For the text-containing cell, return its midpoint in [x, y] coordinate format. 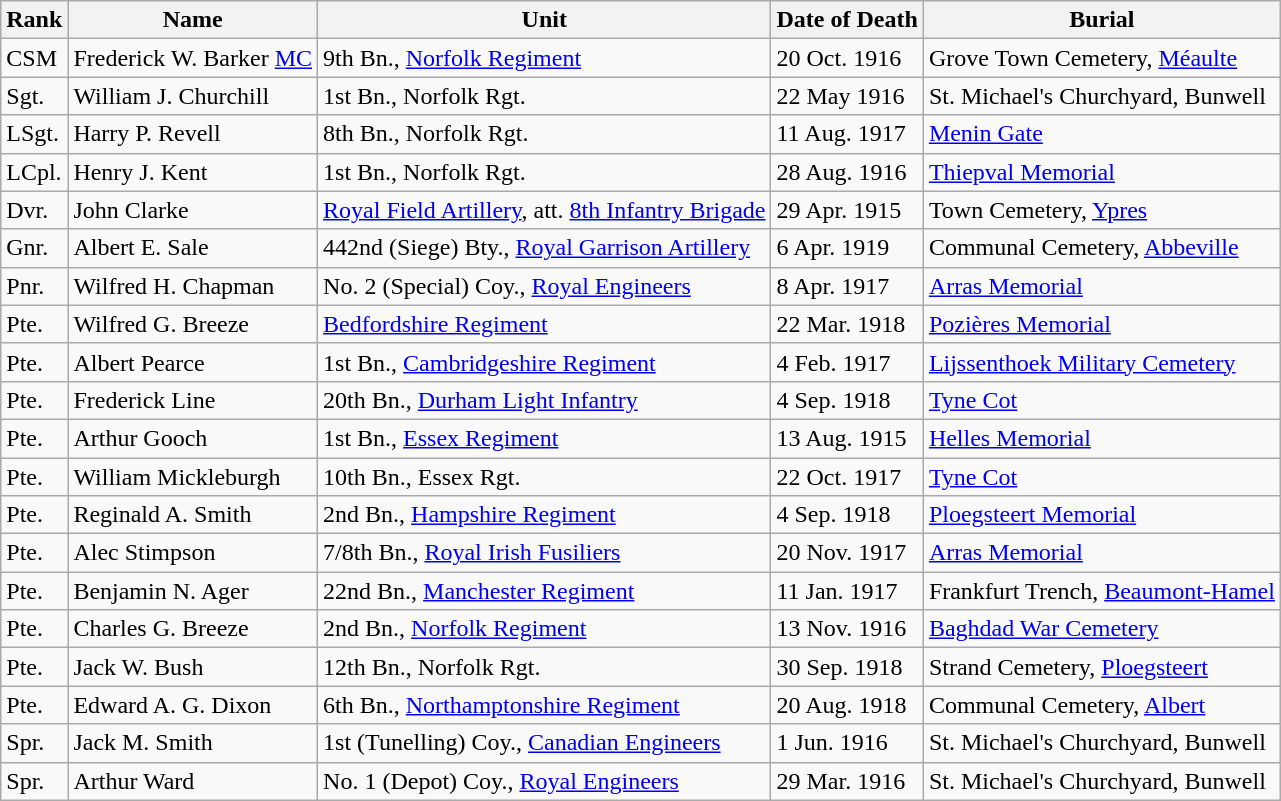
22 Mar. 1918 [847, 324]
20 Aug. 1918 [847, 705]
Ploegsteert Memorial [1102, 515]
13 Aug. 1915 [847, 438]
1st Bn., Essex Regiment [544, 438]
Lijssenthoek Military Cemetery [1102, 362]
8 Apr. 1917 [847, 286]
John Clarke [193, 210]
Dvr. [34, 210]
Rank [34, 20]
22 Oct. 1917 [847, 477]
30 Sep. 1918 [847, 667]
6 Apr. 1919 [847, 248]
12th Bn., Norfolk Rgt. [544, 667]
Menin Gate [1102, 134]
442nd (Siege) Bty., Royal Garrison Artillery [544, 248]
Bedfordshire Regiment [544, 324]
4 Feb. 1917 [847, 362]
No. 1 (Depot) Coy., Royal Engineers [544, 781]
8th Bn., Norfolk Rgt. [544, 134]
20 Nov. 1917 [847, 553]
Strand Cemetery, Ploegsteert [1102, 667]
Unit [544, 20]
Albert E. Sale [193, 248]
9th Bn., Norfolk Regiment [544, 58]
Frederick W. Barker MC [193, 58]
1st Bn., Cambridgeshire Regiment [544, 362]
Grove Town Cemetery, Méaulte [1102, 58]
11 Jan. 1917 [847, 591]
20th Bn., Durham Light Infantry [544, 400]
Jack W. Bush [193, 667]
Arthur Gooch [193, 438]
Edward A. G. Dixon [193, 705]
Albert Pearce [193, 362]
20 Oct. 1916 [847, 58]
Communal Cemetery, Abbeville [1102, 248]
Pozières Memorial [1102, 324]
6th Bn., Northamptonshire Regiment [544, 705]
Henry J. Kent [193, 172]
Frederick Line [193, 400]
Pnr. [34, 286]
Date of Death [847, 20]
Burial [1102, 20]
Helles Memorial [1102, 438]
13 Nov. 1916 [847, 629]
William J. Churchill [193, 96]
22nd Bn., Manchester Regiment [544, 591]
CSM [34, 58]
29 Apr. 1915 [847, 210]
Name [193, 20]
No. 2 (Special) Coy., Royal Engineers [544, 286]
Charles G. Breeze [193, 629]
LCpl. [34, 172]
28 Aug. 1916 [847, 172]
11 Aug. 1917 [847, 134]
Town Cemetery, Ypres [1102, 210]
Harry P. Revell [193, 134]
William Mickleburgh [193, 477]
Reginald A. Smith [193, 515]
Royal Field Artillery, att. 8th Infantry Brigade [544, 210]
Arthur Ward [193, 781]
Gnr. [34, 248]
22 May 1916 [847, 96]
1 Jun. 1916 [847, 743]
Baghdad War Cemetery [1102, 629]
Benjamin N. Ager [193, 591]
10th Bn., Essex Rgt. [544, 477]
Alec Stimpson [193, 553]
Sgt. [34, 96]
1st (Tunelling) Coy., Canadian Engineers [544, 743]
2nd Bn., Norfolk Regiment [544, 629]
7/8th Bn., Royal Irish Fusiliers [544, 553]
Jack M. Smith [193, 743]
Communal Cemetery, Albert [1102, 705]
LSgt. [34, 134]
Wilfred G. Breeze [193, 324]
2nd Bn., Hampshire Regiment [544, 515]
29 Mar. 1916 [847, 781]
Wilfred H. Chapman [193, 286]
Thiepval Memorial [1102, 172]
Frankfurt Trench, Beaumont-Hamel [1102, 591]
